From the cell containing the given text, extract its center point as [x, y] coordinate. 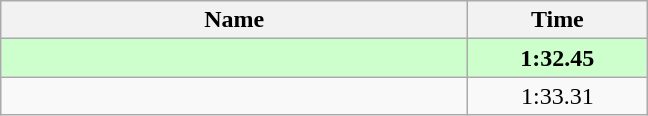
Name [234, 20]
1:33.31 [558, 96]
Time [558, 20]
1:32.45 [558, 58]
